Locate the cell with the specified text and output its (x, y) center coordinate. 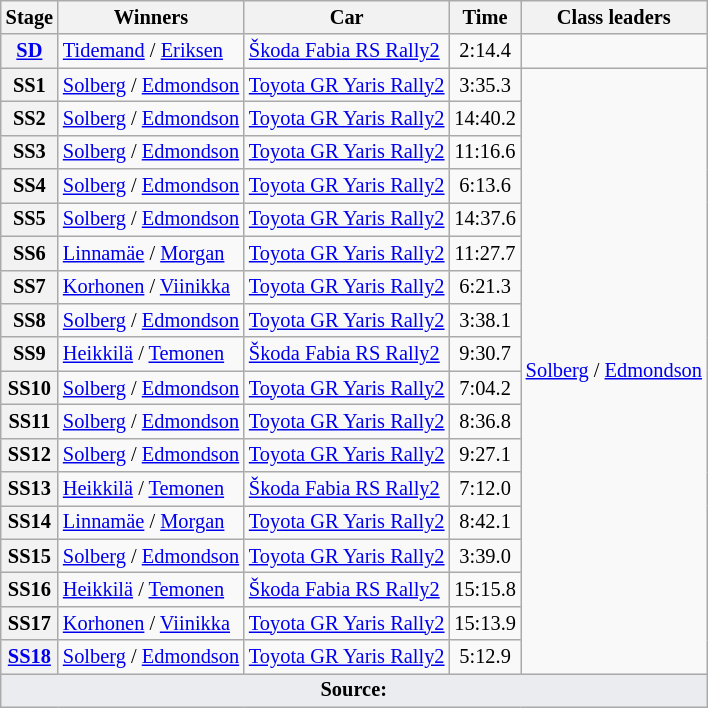
SS16 (30, 589)
3:35.3 (484, 85)
14:37.6 (484, 219)
SS9 (30, 354)
SS4 (30, 186)
2:14.4 (484, 51)
5:12.9 (484, 657)
SS3 (30, 152)
15:15.8 (484, 589)
11:27.7 (484, 253)
SS7 (30, 287)
Time (484, 17)
8:42.1 (484, 522)
9:30.7 (484, 354)
6:21.3 (484, 287)
SS5 (30, 219)
SS6 (30, 253)
SS2 (30, 118)
3:38.1 (484, 320)
Stage (30, 17)
Tidemand / Eriksen (151, 51)
SS18 (30, 657)
11:16.6 (484, 152)
SS8 (30, 320)
SS13 (30, 489)
3:39.0 (484, 556)
8:36.8 (484, 421)
9:27.1 (484, 455)
SS10 (30, 388)
SS12 (30, 455)
Car (346, 17)
SS17 (30, 623)
6:13.6 (484, 186)
7:04.2 (484, 388)
Winners (151, 17)
SD (30, 51)
14:40.2 (484, 118)
SS11 (30, 421)
Source: (354, 690)
SS14 (30, 522)
7:12.0 (484, 489)
15:13.9 (484, 623)
SS1 (30, 85)
Class leaders (614, 17)
SS15 (30, 556)
